Output the [x, y] coordinate of the center of the cell containing the given text.  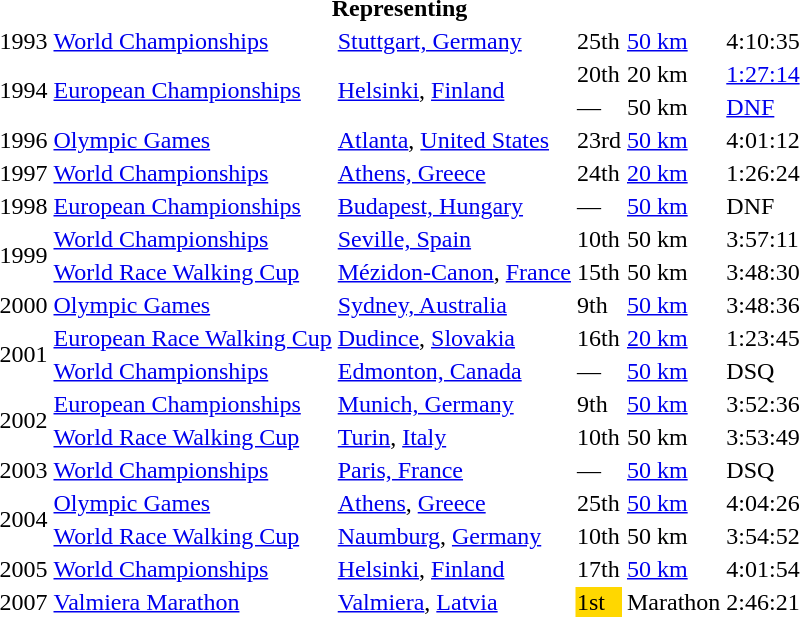
17th [600, 569]
Paris, France [454, 470]
Marathon [673, 602]
20th [600, 74]
1st [600, 602]
Edmonton, Canada [454, 371]
Turin, Italy [454, 437]
Stuttgart, Germany [454, 41]
Mézidon-Canon, France [454, 272]
Munich, Germany [454, 404]
Naumburg, Germany [454, 536]
Seville, Spain [454, 239]
Valmiera Marathon [192, 602]
15th [600, 272]
16th [600, 338]
Atlanta, United States [454, 140]
Budapest, Hungary [454, 206]
Dudince, Slovakia [454, 338]
23rd [600, 140]
24th [600, 173]
Sydney, Australia [454, 305]
Valmiera, Latvia [454, 602]
European Race Walking Cup [192, 338]
